Detect which cell encompasses the target text, then output its (X, Y) center coordinate. 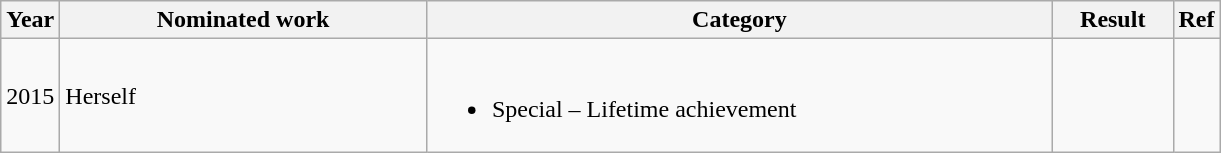
Herself (244, 96)
2015 (30, 96)
Result (1112, 20)
Category (739, 20)
Ref (1196, 20)
Nominated work (244, 20)
Year (30, 20)
Special – Lifetime achievement (739, 96)
